Determine the (x, y) coordinate at the center of the cell enclosing the given text.  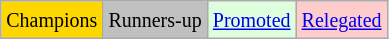
Relegated (342, 20)
Champions (52, 20)
Promoted (252, 20)
Runners-up (155, 20)
